Output the (x, y) coordinate of the center of the cell containing the given text.  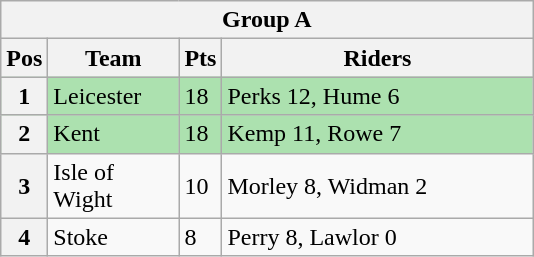
10 (200, 186)
8 (200, 237)
Leicester (114, 96)
4 (24, 237)
Team (114, 58)
Perry 8, Lawlor 0 (378, 237)
Riders (378, 58)
Pos (24, 58)
Stoke (114, 237)
Isle of Wight (114, 186)
Morley 8, Widman 2 (378, 186)
Perks 12, Hume 6 (378, 96)
Pts (200, 58)
3 (24, 186)
2 (24, 134)
1 (24, 96)
Group A (267, 20)
Kemp 11, Rowe 7 (378, 134)
Kent (114, 134)
